From the cell containing the given text, extract its center point as (x, y) coordinate. 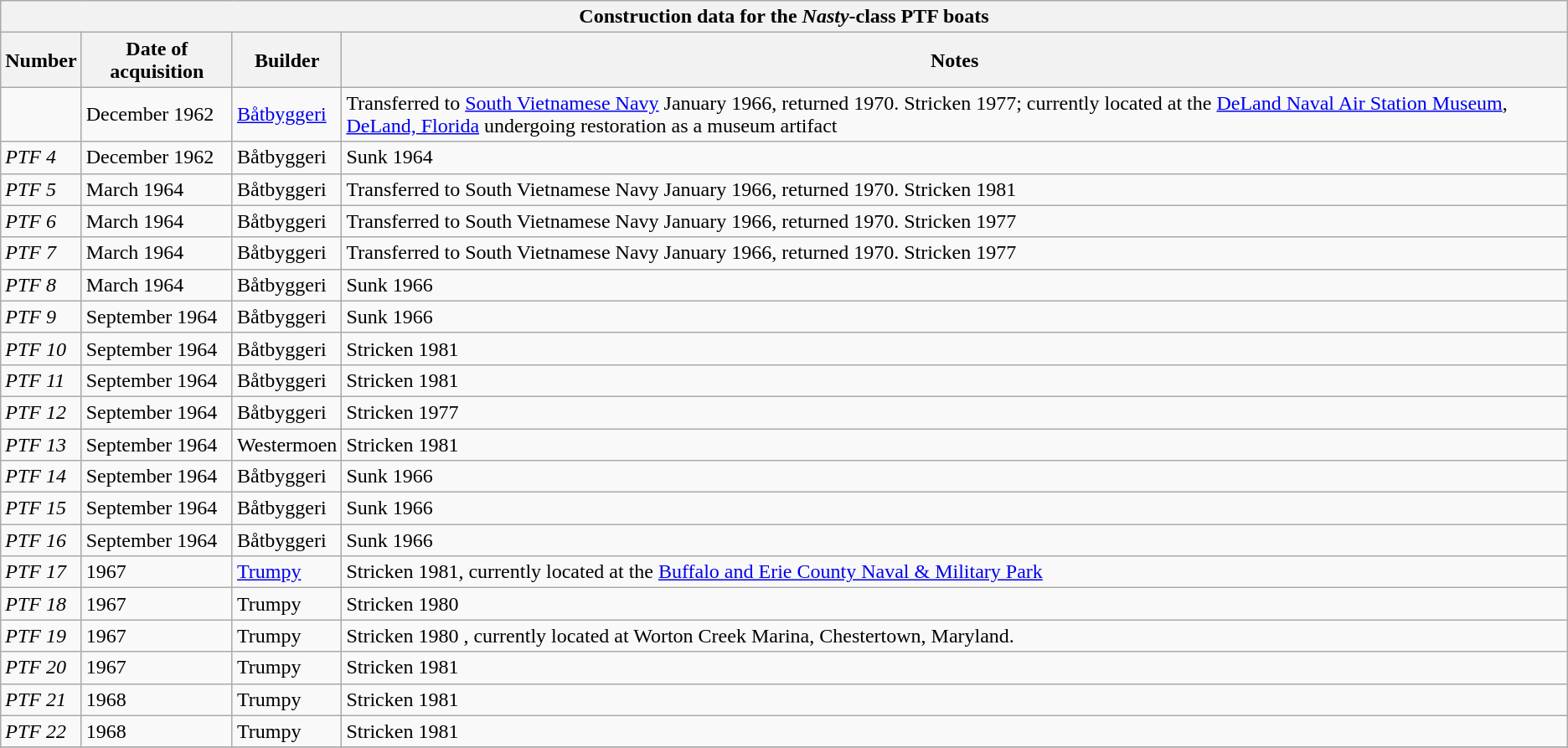
PTF 14 (41, 477)
PTF 12 (41, 412)
Stricken 1980 (955, 604)
PTF 20 (41, 668)
PTF 22 (41, 731)
PTF 19 (41, 636)
PTF 16 (41, 540)
Builder (286, 60)
PTF 8 (41, 285)
PTF 11 (41, 380)
PTF 15 (41, 508)
Transferred to South Vietnamese Navy January 1966, returned 1970. Stricken 1981 (955, 189)
PTF 7 (41, 253)
PTF 21 (41, 699)
PTF 17 (41, 572)
PTF 18 (41, 604)
Sunk 1964 (955, 157)
Westermoen (286, 445)
PTF 9 (41, 317)
Construction data for the Nasty-class PTF boats (784, 17)
Stricken 1977 (955, 412)
Stricken 1980 , currently located at Worton Creek Marina, Chestertown, Maryland. (955, 636)
PTF 6 (41, 221)
Number (41, 60)
Notes (955, 60)
Stricken 1981, currently located at the Buffalo and Erie County Naval & Military Park (955, 572)
Date of acquisition (157, 60)
PTF 4 (41, 157)
PTF 10 (41, 348)
PTF 13 (41, 445)
PTF 5 (41, 189)
